From the cell containing the given text, extract its center point as (x, y) coordinate. 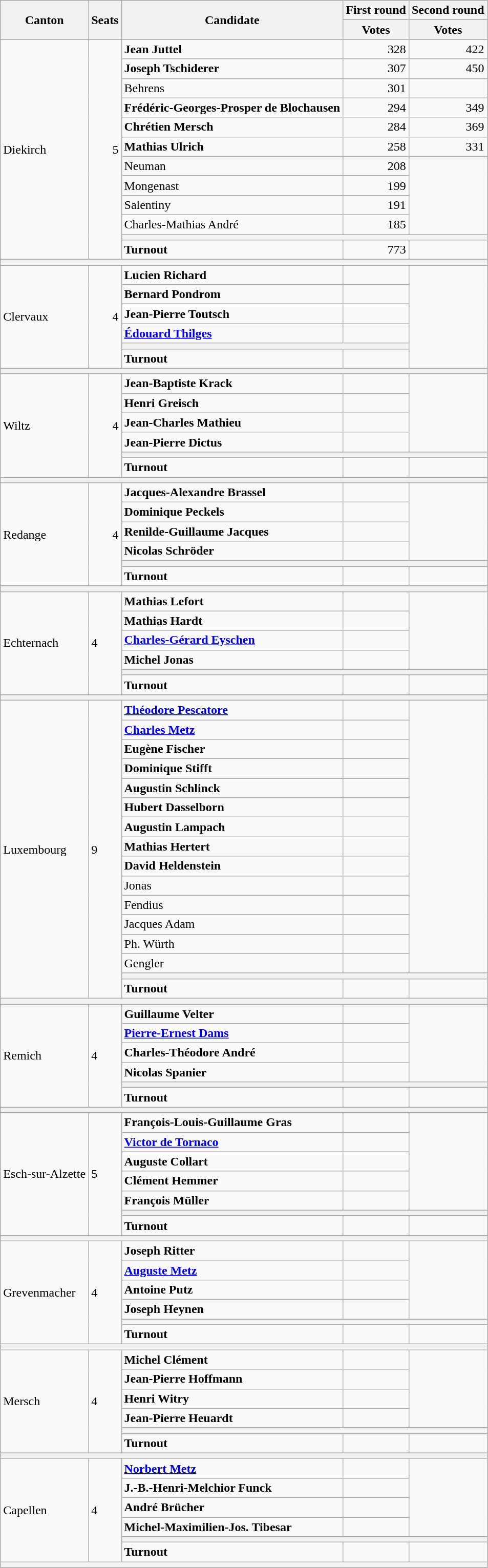
191 (376, 205)
Neuman (232, 166)
9 (105, 849)
328 (376, 49)
Echternach (45, 643)
Second round (448, 10)
Frédéric-Georges-Prosper de Blochausen (232, 108)
Michel Clément (232, 1360)
Redange (45, 535)
Esch-sur-Alzette (45, 1174)
Henri Witry (232, 1399)
Dominique Stifft (232, 769)
Jean-Pierre Hoffmann (232, 1379)
Grevenmacher (45, 1292)
Joseph Heynen (232, 1309)
Jonas (232, 885)
307 (376, 69)
Jean Juttel (232, 49)
450 (448, 69)
Pierre-Ernest Dams (232, 1033)
Renilde-Guillaume Jacques (232, 532)
Eugène Fischer (232, 749)
Victor de Tornaco (232, 1142)
Augustin Lampach (232, 827)
Seats (105, 20)
Canton (45, 20)
Mongenast (232, 185)
André Brücher (232, 1507)
Joseph Ritter (232, 1251)
Luxembourg (45, 849)
Nicolas Schröder (232, 551)
422 (448, 49)
Édouard Thilges (232, 333)
Jacques Adam (232, 924)
773 (376, 250)
Salentiny (232, 205)
Antoine Putz (232, 1290)
Diekirch (45, 150)
Clervaux (45, 316)
369 (448, 127)
Fendius (232, 905)
Hubert Dasselborn (232, 808)
Jean-Baptiste Krack (232, 384)
Gengler (232, 963)
301 (376, 88)
Charles-Gérard Eyschen (232, 640)
Michel-Maximilien-Jos. Tibesar (232, 1527)
Jean-Pierre Heuardt (232, 1418)
Dominique Peckels (232, 512)
208 (376, 166)
Jean-Charles Mathieu (232, 422)
Joseph Tschiderer (232, 69)
François-Louis-Guillaume Gras (232, 1122)
Lucien Richard (232, 275)
Jean-Pierre Dictus (232, 442)
Henri Greisch (232, 403)
Norbert Metz (232, 1468)
Mathias Ulrich (232, 146)
François Müller (232, 1200)
First round (376, 10)
Wiltz (45, 425)
Jacques-Alexandre Brassel (232, 493)
Ph. Würth (232, 944)
Guillaume Velter (232, 1013)
Michel Jonas (232, 660)
Behrens (232, 88)
185 (376, 224)
Mathias Hertert (232, 846)
Capellen (45, 1510)
Mersch (45, 1401)
199 (376, 185)
349 (448, 108)
Charles-Théodore André (232, 1053)
Candidate (232, 20)
Augustin Schlinck (232, 788)
Mathias Hardt (232, 621)
284 (376, 127)
David Heldenstein (232, 866)
Clément Hemmer (232, 1181)
331 (448, 146)
Auguste Metz (232, 1270)
258 (376, 146)
294 (376, 108)
Mathias Lefort (232, 601)
Auguste Collart (232, 1161)
Chrétien Mersch (232, 127)
Remich (45, 1055)
Théodore Pescatore (232, 710)
J.-B.-Henri-Melchior Funck (232, 1488)
Jean-Pierre Toutsch (232, 314)
Nicolas Spanier (232, 1072)
Charles Metz (232, 730)
Charles-Mathias André (232, 224)
Bernard Pondrom (232, 294)
